Capture the cell that displays the provided text and extract its (x, y) central coordinate. 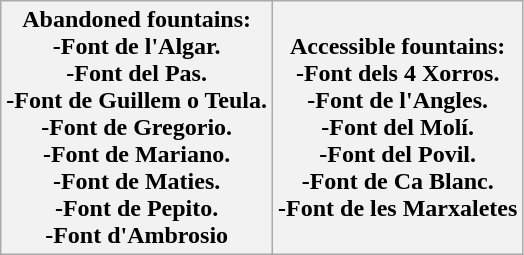
Accessible fountains:-Font dels 4 Xorros.-Font de l'Angles.-Font del Molí.-Font del Povil.-Font de Ca Blanc.-Font de les Marxaletes (398, 128)
